Determine the [X, Y] coordinate at the center of the cell enclosing the given text.  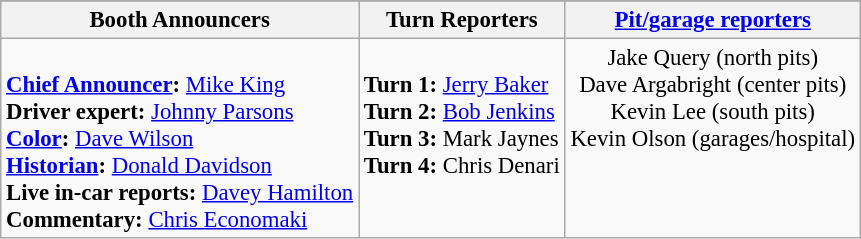
Jake Query (north pits)Dave Argabright (center pits)Kevin Lee (south pits)Kevin Olson (garages/hospital) [712, 139]
Turn 1: Jerry Baker Turn 2: Bob Jenkins Turn 3: Mark Jaynes Turn 4: Chris Denari [462, 139]
Pit/garage reporters [712, 20]
Turn Reporters [462, 20]
Booth Announcers [180, 20]
